Determine the [x, y] coordinate at the center of the cell enclosing the given text.  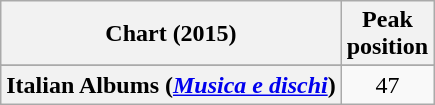
Chart (2015) [171, 34]
Peakposition [387, 34]
Italian Albums (Musica e dischi) [171, 85]
47 [387, 85]
